Detect which cell encompasses the target text, then output its (x, y) center coordinate. 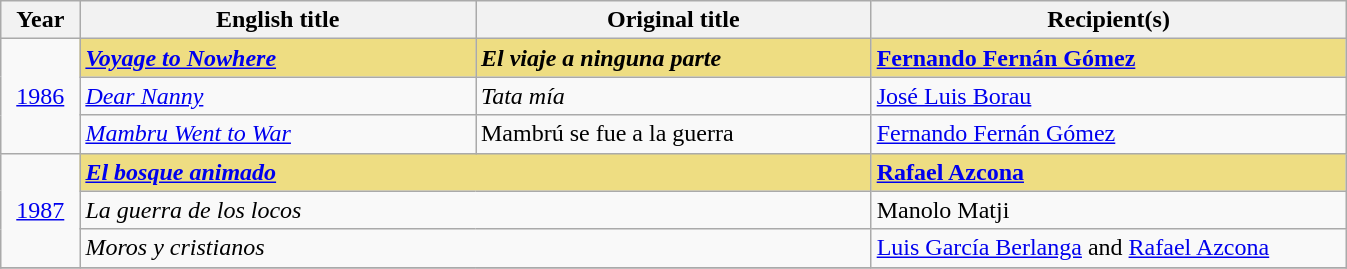
José Luis Borau (1108, 96)
El bosque animado (476, 172)
Original title (674, 20)
Dear Nanny (278, 96)
El viaje a ninguna parte (674, 58)
Moros y cristianos (476, 248)
Mambru Went to War (278, 134)
Luis García Berlanga and Rafael Azcona (1108, 248)
Tata mía (674, 96)
1987 (40, 210)
Manolo Matji (1108, 210)
La guerra de los locos (476, 210)
Recipient(s) (1108, 20)
1986 (40, 96)
Year (40, 20)
English title (278, 20)
Voyage to Nowhere (278, 58)
Rafael Azcona (1108, 172)
Mambrú se fue a la guerra (674, 134)
